Detect which cell encompasses the target text, then output its [X, Y] center coordinate. 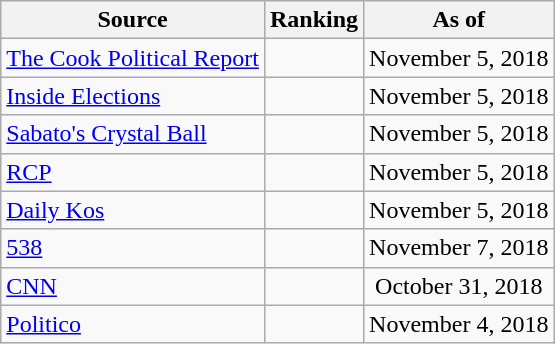
Source [133, 20]
Politico [133, 324]
Ranking [314, 20]
RCP [133, 172]
CNN [133, 286]
Daily Kos [133, 210]
The Cook Political Report [133, 58]
November 4, 2018 [459, 324]
538 [133, 248]
November 7, 2018 [459, 248]
October 31, 2018 [459, 286]
Sabato's Crystal Ball [133, 134]
As of [459, 20]
Inside Elections [133, 96]
